Detect which cell encompasses the target text, then output its [X, Y] center coordinate. 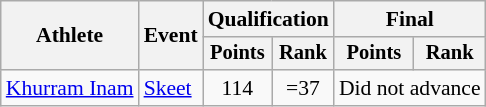
Final [410, 19]
Athlete [70, 36]
Did not advance [410, 88]
=37 [303, 88]
Qualification [268, 19]
Khurram Inam [70, 88]
Skeet [171, 88]
114 [238, 88]
Event [171, 36]
